Identify which cell holds the provided text, then report its (X, Y) central coordinate. 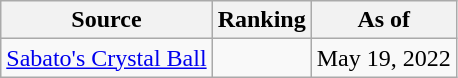
Sabato's Crystal Ball (106, 58)
May 19, 2022 (384, 58)
As of (384, 20)
Ranking (262, 20)
Source (106, 20)
